Pinpoint the cell where the given text exists, returning its (X, Y) midpoint coordinate. 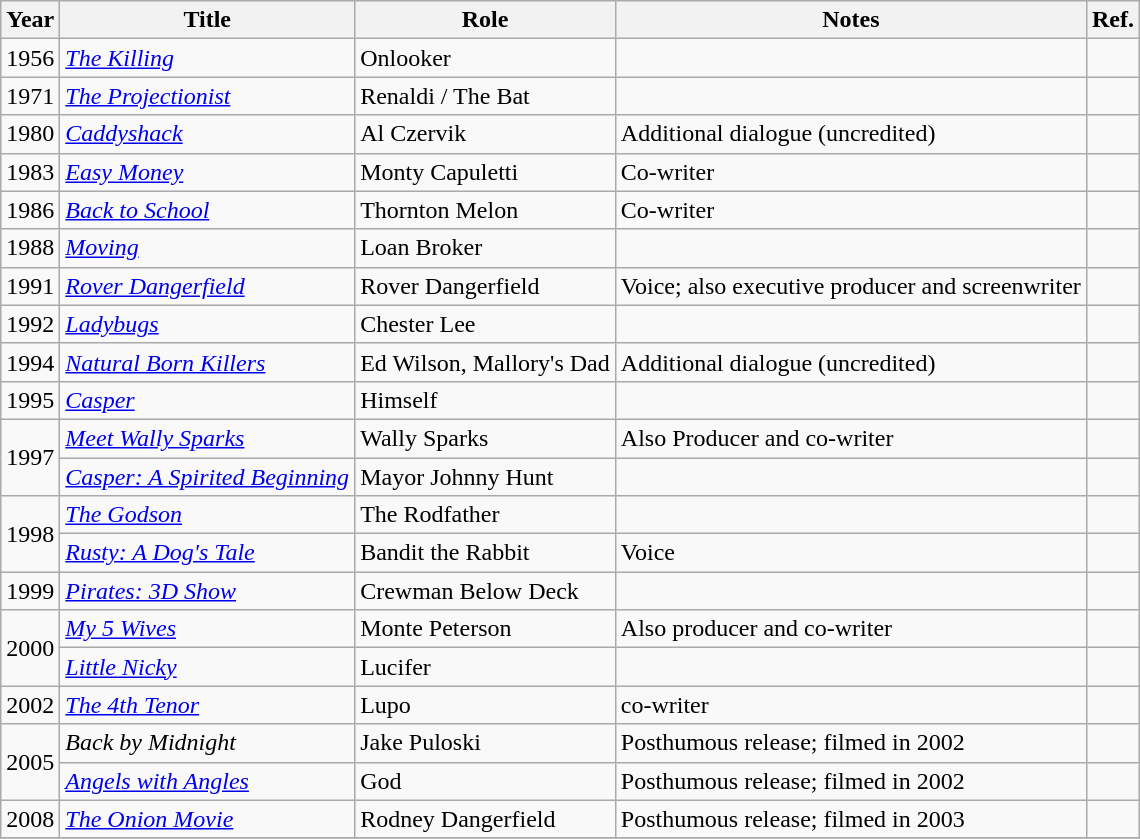
God (486, 781)
1994 (30, 362)
Loan Broker (486, 248)
The Rodfather (486, 515)
1988 (30, 248)
co-writer (850, 705)
1983 (30, 172)
The Onion Movie (208, 819)
Posthumous release; filmed in 2003 (850, 819)
Also Producer and co-writer (850, 438)
Angels with Angles (208, 781)
Pirates: 3D Show (208, 591)
My 5 Wives (208, 629)
Caddyshack (208, 134)
1991 (30, 286)
Al Czervik (486, 134)
Lupo (486, 705)
Moving (208, 248)
Also producer and co-writer (850, 629)
Role (486, 20)
The 4th Tenor (208, 705)
Bandit the Rabbit (486, 553)
Back by Midnight (208, 743)
Monty Capuletti (486, 172)
1997 (30, 457)
Notes (850, 20)
Wally Sparks (486, 438)
Ref. (1112, 20)
Ed Wilson, Mallory's Dad (486, 362)
Easy Money (208, 172)
1995 (30, 400)
Monte Peterson (486, 629)
Casper (208, 400)
1999 (30, 591)
Thornton Melon (486, 210)
2008 (30, 819)
Little Nicky (208, 667)
Meet Wally Sparks (208, 438)
Himself (486, 400)
Natural Born Killers (208, 362)
2005 (30, 762)
2000 (30, 648)
Year (30, 20)
Onlooker (486, 58)
The Killing (208, 58)
Mayor Johnny Hunt (486, 477)
Chester Lee (486, 324)
Renaldi / The Bat (486, 96)
Rusty: A Dog's Tale (208, 553)
Casper: A Spirited Beginning (208, 477)
Jake Puloski (486, 743)
Voice (850, 553)
Back to School (208, 210)
1992 (30, 324)
Title (208, 20)
Lucifer (486, 667)
Ladybugs (208, 324)
The Godson (208, 515)
1986 (30, 210)
2002 (30, 705)
The Projectionist (208, 96)
1980 (30, 134)
Crewman Below Deck (486, 591)
Rodney Dangerfield (486, 819)
1956 (30, 58)
1998 (30, 534)
1971 (30, 96)
Voice; also executive producer and screenwriter (850, 286)
